Identify which cell holds the provided text, then report its [X, Y] central coordinate. 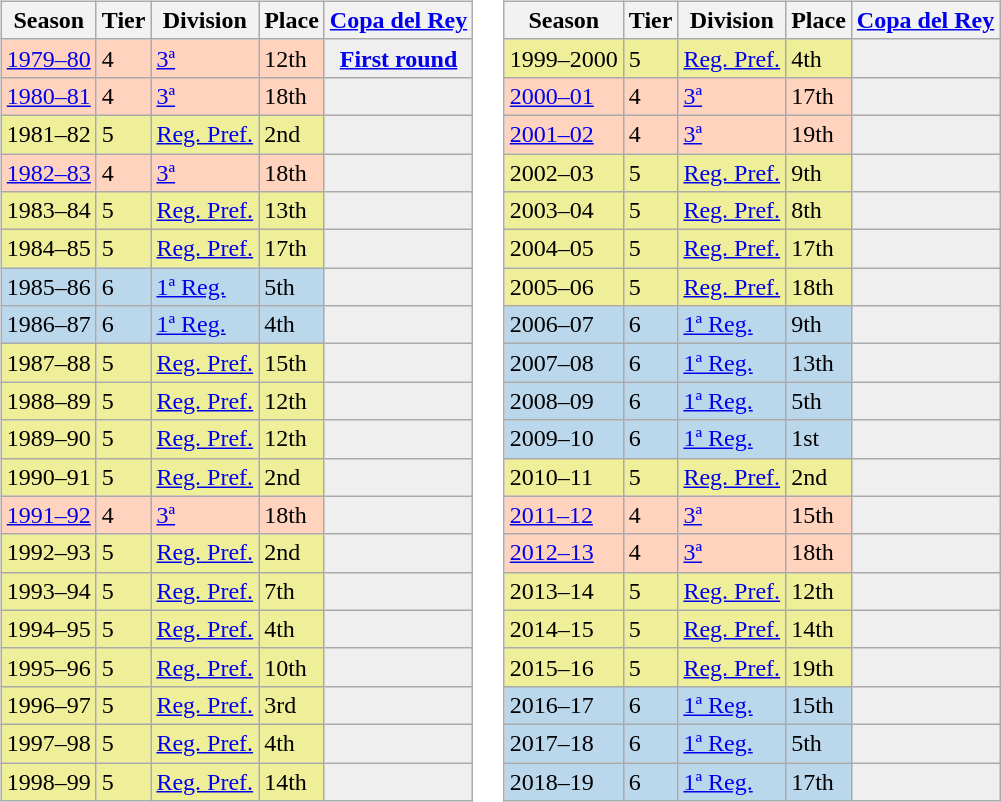
2018–19 [564, 781]
1987–88 [48, 363]
1988–89 [48, 401]
2010–11 [564, 477]
2001–02 [564, 134]
First round [398, 58]
1993–94 [48, 591]
2002–03 [564, 173]
1995–96 [48, 667]
1981–82 [48, 134]
2009–10 [564, 439]
2007–08 [564, 363]
1985–86 [48, 287]
2016–17 [564, 705]
2012–13 [564, 553]
2003–04 [564, 211]
1983–84 [48, 211]
2013–14 [564, 591]
10th [292, 667]
1999–2000 [564, 58]
7th [292, 591]
2011–12 [564, 515]
1994–95 [48, 629]
1979–80 [48, 58]
2005–06 [564, 287]
1980–81 [48, 96]
1997–98 [48, 743]
1996–97 [48, 705]
2008–09 [564, 401]
2004–05 [564, 249]
1991–92 [48, 515]
1989–90 [48, 439]
2000–01 [564, 96]
1984–85 [48, 249]
1st [819, 439]
2006–07 [564, 325]
1998–99 [48, 781]
1982–83 [48, 173]
8th [819, 211]
1992–93 [48, 553]
2015–16 [564, 667]
3rd [292, 705]
2017–18 [564, 743]
2014–15 [564, 629]
1990–91 [48, 477]
1986–87 [48, 325]
